Scan for the cell matching the given text and deliver its (x, y) coordinate at center. 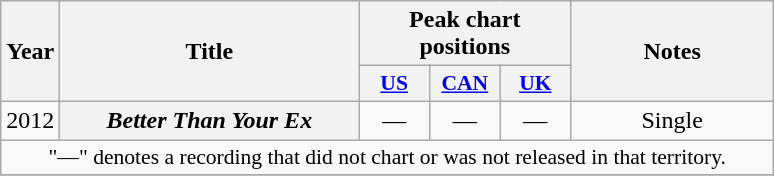
UK (536, 84)
"—" denotes a recording that did not chart or was not released in that territory. (388, 158)
Single (672, 120)
2012 (30, 120)
Notes (672, 52)
Peak chart positions (465, 34)
Title (210, 52)
Better Than Your Ex (210, 120)
CAN (464, 84)
US (394, 84)
Year (30, 52)
